Detect which cell encompasses the target text, then output its [x, y] center coordinate. 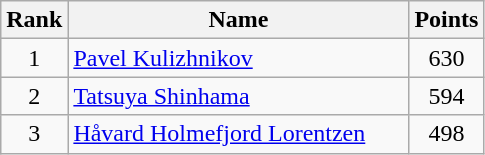
Håvard Holmefjord Lorentzen [238, 134]
2 [34, 96]
594 [446, 96]
630 [446, 58]
3 [34, 134]
498 [446, 134]
Tatsuya Shinhama [238, 96]
Pavel Kulizhnikov [238, 58]
Rank [34, 20]
Name [238, 20]
1 [34, 58]
Points [446, 20]
